Output the [x, y] coordinate of the center of the cell containing the given text.  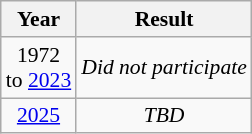
Result [164, 19]
TBD [164, 116]
Year [38, 19]
2025 [38, 116]
1972to 2023 [38, 68]
Did not participate [164, 68]
